Output the [x, y] coordinate of the center of the cell containing the given text.  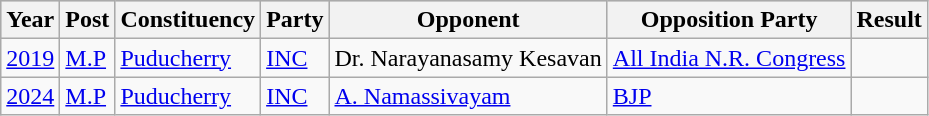
Dr. Narayanasamy Kesavan [468, 58]
Party [295, 20]
Result [889, 20]
All India N.R. Congress [729, 58]
Opposition Party [729, 20]
Opponent [468, 20]
2024 [30, 96]
Year [30, 20]
A. Namassivayam [468, 96]
BJP [729, 96]
Post [88, 20]
2019 [30, 58]
Constituency [188, 20]
